Capture the cell that displays the provided text and extract its (x, y) central coordinate. 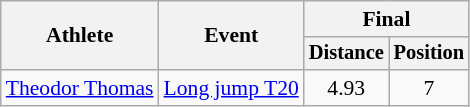
Distance (346, 54)
4.93 (346, 88)
Position (429, 54)
Long jump T20 (232, 88)
Final (386, 19)
Event (232, 36)
Athlete (80, 36)
7 (429, 88)
Theodor Thomas (80, 88)
